Scan for the cell matching the given text and deliver its (x, y) coordinate at center. 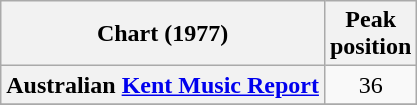
Australian Kent Music Report (163, 85)
36 (370, 85)
Peakposition (370, 34)
Chart (1977) (163, 34)
